Determine the (x, y) coordinate at the center of the cell enclosing the given text.  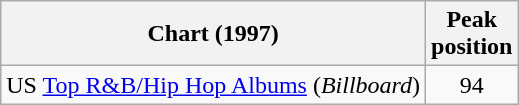
US Top R&B/Hip Hop Albums (Billboard) (214, 85)
Peakposition (472, 34)
94 (472, 85)
Chart (1997) (214, 34)
